Extract the [X, Y] coordinate from the center of the cell holding the provided text.  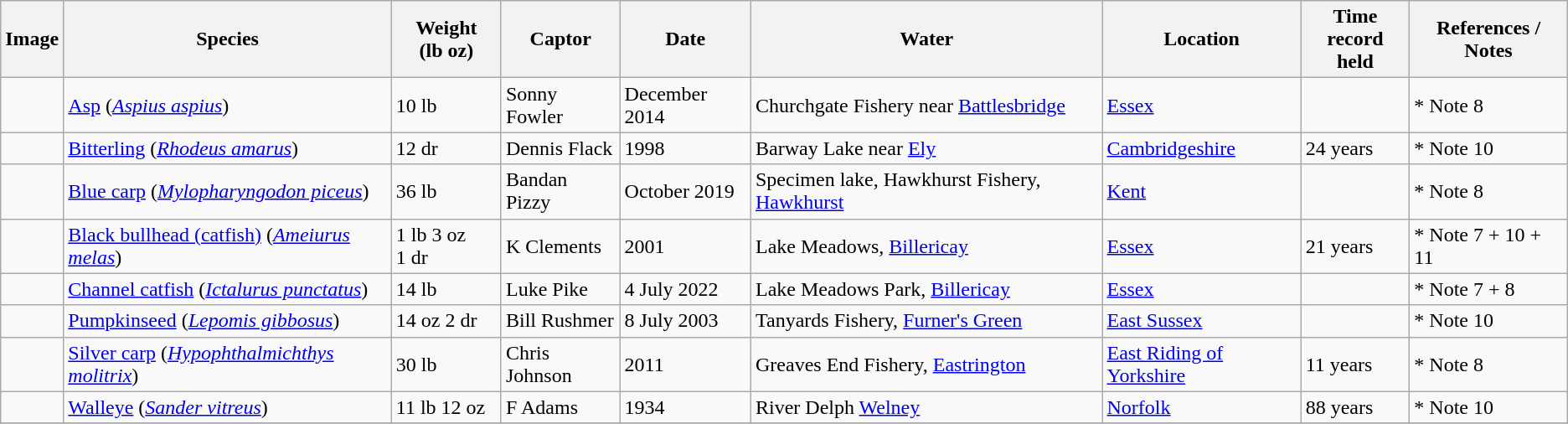
Churchgate Fishery near Battlesbridge [926, 106]
Date [685, 39]
F Adams [560, 407]
East Sussex [1201, 321]
Specimen lake, Hawkhurst Fishery, Hawkhurst [926, 191]
Silver carp (Hypophthalmichthys molitrix) [228, 364]
2001 [685, 246]
Blue carp (Mylopharyngodon piceus) [228, 191]
Black bullhead (catfish) (Ameiurus melas) [228, 246]
21 years [1355, 246]
K Clements [560, 246]
1934 [685, 407]
River Delph Welney [926, 407]
10 lb [446, 106]
88 years [1355, 407]
11 lb 12 oz [446, 407]
12 dr [446, 148]
Walleye (Sander vitreus) [228, 407]
Species [228, 39]
Lake Meadows, Billericay [926, 246]
36 lb [446, 191]
14 lb [446, 289]
Tanyards Fishery, Furner's Green [926, 321]
Channel catfish (Ictalurus punctatus) [228, 289]
December 2014 [685, 106]
1998 [685, 148]
24 years [1355, 148]
30 lb [446, 364]
Location [1201, 39]
4 July 2022 [685, 289]
Pumpkinseed (Lepomis gibbosus) [228, 321]
Bill Rushmer [560, 321]
* Note 7 + 10 + 11 [1488, 246]
1 lb 3 oz 1 dr [446, 246]
Kent [1201, 191]
Barway Lake near Ely [926, 148]
Sonny Fowler [560, 106]
* Note 7 + 8 [1488, 289]
Asp (Aspius aspius) [228, 106]
Greaves End Fishery, Eastrington [926, 364]
East Riding of Yorkshire [1201, 364]
Chris Johnson [560, 364]
Lake Meadows Park, Billericay [926, 289]
Water [926, 39]
Weight(lb oz) [446, 39]
14 oz 2 dr [446, 321]
References / Notes [1488, 39]
Dennis Flack [560, 148]
Time recordheld [1355, 39]
2011 [685, 364]
Cambridgeshire [1201, 148]
Captor [560, 39]
Bitterling (Rhodeus amarus) [228, 148]
11 years [1355, 364]
October 2019 [685, 191]
Luke Pike [560, 289]
8 July 2003 [685, 321]
Image [32, 39]
Norfolk [1201, 407]
Bandan Pizzy [560, 191]
